Detect which cell encompasses the target text, then output its [X, Y] center coordinate. 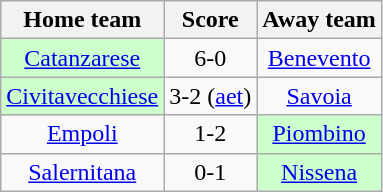
Nissena [320, 172]
Benevento [320, 58]
Piombino [320, 134]
Civitavecchiese [82, 96]
6-0 [210, 58]
Salernitana [82, 172]
3-2 (aet) [210, 96]
Savoia [320, 96]
Catanzarese [82, 58]
Empoli [82, 134]
1-2 [210, 134]
0-1 [210, 172]
Away team [320, 20]
Home team [82, 20]
Score [210, 20]
